Extract the [X, Y] coordinate from the center of the cell holding the provided text.  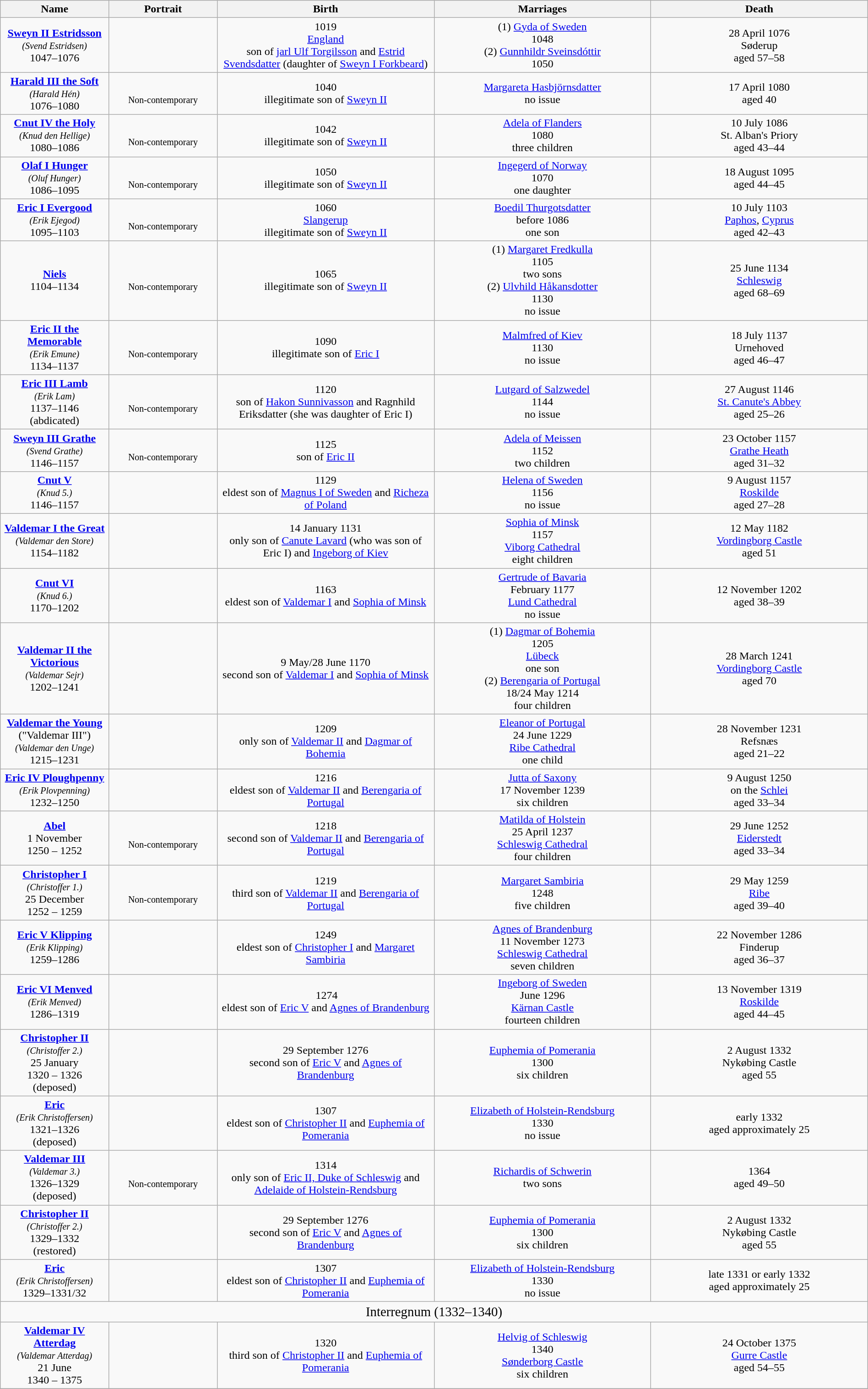
1042illegitimate son of Sweyn II [325, 136]
27 August 1146St. Canute's Abbeyaged 25–26 [759, 402]
14 January 1131only son of Canute Lavard (who was son of Eric I) and Ingeborg of Kiev [325, 540]
Valdemar I the Great(Valdemar den Store)1154–1182 [55, 540]
(1) Margaret Fredkulla 1105two sons(2) Ulvhild Håkansdotter 1130no issue [542, 280]
1218second son of Valdemar II and Berengaria of Portugal [325, 838]
late 1331 or early 1332aged approximately 25 [759, 1280]
13 November 1319Roskildeaged 44–45 [759, 1002]
22 November 1286Finderupaged 36–37 [759, 947]
Niels1104–1134 [55, 280]
Helena of Sweden 1156no issue [542, 492]
Ingeborg of SwedenJune 1296Kärnan Castlefourteen children [542, 1002]
25 June 1134Schleswigaged 68–69 [759, 280]
1090illegitimate son of Eric I [325, 347]
Adela of Flanders 1080three children [542, 136]
Valdemar the Young ("Valdemar III") (Valdemar den Unge)1215–1231 [55, 742]
1125 son of Eric II [325, 450]
Valdemar III(Valdemar 3.)1326–1329(deposed) [55, 1178]
28 March 1241Vordingborg Castleaged 70 [759, 669]
9 August 1250on the Schleiaged 33–34 [759, 790]
Boedil Thurgotsdatterbefore 1086one son [542, 220]
(1) Gyda of Sweden 1048(2) Gunnhildr Sveinsdóttir 1050 [542, 45]
1050illegitimate son of Sweyn II [325, 178]
10 July 1103Paphos, Cyprusaged 42–43 [759, 220]
12 May 1182Vordingborg Castleaged 51 [759, 540]
Adela of Meissen 1152two children [542, 450]
24 October 1375Gurre Castleaged 54–55 [759, 1355]
Eric I Evergood(Erik Ejegod)1095–1103 [55, 220]
Eric(Erik Christoffersen)1321–1326(deposed) [55, 1123]
28 November 1231Refsnæsaged 21–22 [759, 742]
Lutgard of Salzwedel 1144no issue [542, 402]
Interregnum (1332–1340) [434, 1312]
Eleanor of Portugal24 June 1229Ribe Cathedralone child [542, 742]
1060Slangerupillegitimate son of Sweyn II [325, 220]
Christopher II(Christoffer 2.)25 January1320 – 1326(deposed) [55, 1062]
Eric VI Menved(Erik Menved)1286–1319 [55, 1002]
Ingegerd of Norway 1070one daughter [542, 178]
Valdemar IV Atterdag(Valdemar Atterdag)21 June1340 – 1375 [55, 1355]
Matilda of Holstein25 April 1237Schleswig Cathedralfour children [542, 838]
Cnut V(Knud 5.)1146–1157 [55, 492]
1209only son of Valdemar II and Dagmar of Bohemia [325, 742]
29 May 1259Ribeaged 39–40 [759, 893]
17 April 1080aged 40 [759, 93]
Death [759, 9]
Margareta Hasbjörnsdatterno issue [542, 93]
10 July 1086St. Alban's Prioryaged 43–44 [759, 136]
Jutta of Saxony17 November 1239six children [542, 790]
Birth [325, 9]
18 August 1095aged 44–45 [759, 178]
1040illegitimate son of Sweyn II [325, 93]
Eric II the Memorable(Erik Emune)1134–1137 [55, 347]
Sweyn III Grathe(Svend Grathe)1146–1157 [55, 450]
1314only son of Eric II, Duke of Schleswig and Adelaide of Holstein-Rendsburg [325, 1178]
Eric IV Ploughpenny(Erik Plovpenning)1232–1250 [55, 790]
Gertrude of BavariaFebruary 1177Lund Cathedralno issue [542, 595]
1249eldest son of Christopher I and Margaret Sambiria [325, 947]
Marriages [542, 9]
12 November 1202aged 38–39 [759, 595]
Sweyn II Estridsson(Svend Estridsen)1047–1076 [55, 45]
Helvig of Schleswig 1340Sønderborg Castlesix children [542, 1355]
1216eldest son of Valdemar II and Berengaria of Portugal [325, 790]
1219third son of Valdemar II and Berengaria of Portugal [325, 893]
Portrait [163, 9]
early 1332aged approximately 25 [759, 1123]
29 June 1252Eiderstedtaged 33–34 [759, 838]
Valdemar II the Victorious(Valdemar Sejr)1202–1241 [55, 669]
1163eldest son of Valdemar I and Sophia of Minsk [325, 595]
9 May/28 June 1170second son of Valdemar I and Sophia of Minsk [325, 669]
Name [55, 9]
1019Englandson of jarl Ulf Torgilsson and Estrid Svendsdatter (daughter of Sweyn I Forkbeard) [325, 45]
1274eldest son of Eric V and Agnes of Brandenburg [325, 1002]
Christopher II(Christoffer 2.)1329–1332(restored) [55, 1232]
18 July 1137Urnehovedaged 46–47 [759, 347]
1320third son of Christopher II and Euphemia of Pomerania [325, 1355]
Christopher I(Christoffer 1.)25 December1252 – 1259 [55, 893]
Margaret Sambiria 1248five children [542, 893]
Richardis of Schwerintwo sons [542, 1178]
Cnut IV the Holy(Knud den Hellige)1080–1086 [55, 136]
1129eldest son of Magnus I of Sweden and Richeza of Poland [325, 492]
9 August 1157Roskildeaged 27–28 [759, 492]
28 April 1076Søderupaged 57–58 [759, 45]
Abel1 November1250 – 1252 [55, 838]
Olaf I Hunger(Oluf Hunger)1086–1095 [55, 178]
1120son of Hakon Sunnivasson and Ragnhild Eriksdatter (she was daughter of Eric I) [325, 402]
Harald III the Soft(Harald Hén)1076–1080 [55, 93]
Eric III Lamb(Erik Lam)1137–1146(abdicated) [55, 402]
Malmfred of Kiev 1130no issue [542, 347]
Sophia of Minsk 1157Viborg Cathedraleight children [542, 540]
1065illegitimate son of Sweyn II [325, 280]
23 October 1157Grathe Heathaged 31–32 [759, 450]
Eric V Klipping(Erik Klipping)1259–1286 [55, 947]
Eric(Erik Christoffersen)1329–1331/32 [55, 1280]
(1) Dagmar of Bohemia 1205Lübeckone son(2) Berengaria of Portugal18/24 May 1214four children [542, 669]
Cnut VI(Knud 6.)1170–1202 [55, 595]
Agnes of Brandenburg11 November 1273Schleswig Cathedralseven children [542, 947]
1364aged 49–50 [759, 1178]
